Output the [x, y] coordinate of the center of the cell containing the given text.  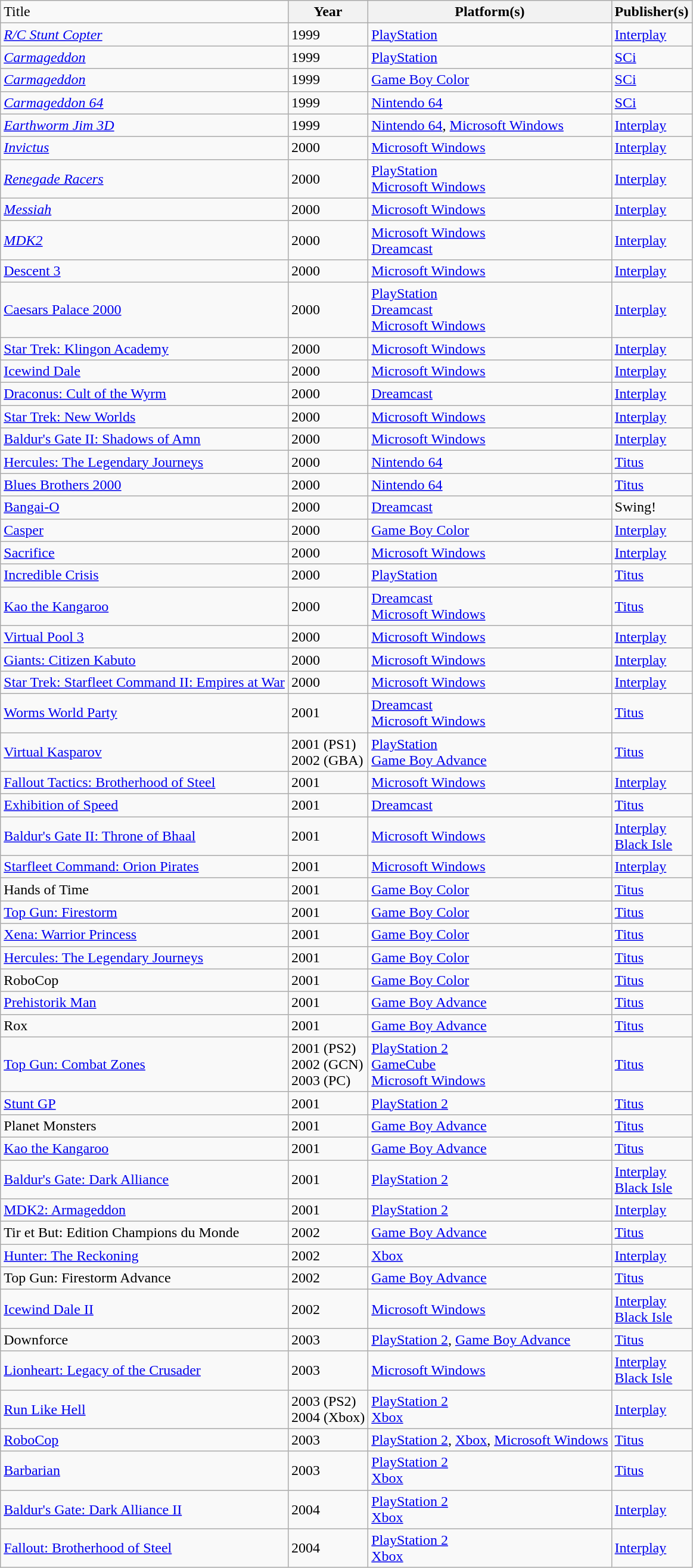
Messiah [144, 209]
MDK2 [144, 240]
Rox [144, 1025]
PlayStationDreamcastMicrosoft Windows [490, 309]
Baldur's Gate: Dark Alliance [144, 1179]
Blues Brothers 2000 [144, 485]
Hands of Time [144, 890]
Lionheart: Legacy of the Crusader [144, 1370]
Star Trek: Klingon Academy [144, 349]
R/C Stunt Copter [144, 35]
Planet Monsters [144, 1126]
Invictus [144, 148]
Worms World Party [144, 713]
Prehistorik Man [144, 1003]
Exhibition of Speed [144, 805]
Platform(s) [490, 12]
PlayStationMicrosoft Windows [490, 179]
Stunt GP [144, 1103]
Starfleet Command: Orion Pirates [144, 867]
Xbox [490, 1256]
Earthworm Jim 3D [144, 125]
Title [144, 12]
Nintendo 64, Microsoft Windows [490, 125]
Virtual Pool 3 [144, 637]
MDK2: Armageddon [144, 1210]
2001 (PS1)2002 (GBA) [328, 751]
Baldur's Gate: Dark Alliance II [144, 1510]
Star Trek: Starfleet Command II: Empires at War [144, 682]
Carmageddon 64 [144, 103]
Baldur's Gate II: Shadows of Amn [144, 439]
Run Like Hell [144, 1409]
Year [328, 12]
Caesars Palace 2000 [144, 309]
Bangai-O [144, 507]
Top Gun: Combat Zones [144, 1064]
2001 (PS2)2002 (GCN)2003 (PC) [328, 1064]
Top Gun: Firestorm Advance [144, 1278]
Swing! [652, 507]
Sacrifice [144, 553]
Icewind Dale II [144, 1309]
Fallout Tactics: Brotherhood of Steel [144, 783]
Downforce [144, 1340]
Tir et But: Edition Champions du Monde [144, 1233]
Draconus: Cult of the Wyrm [144, 394]
Virtual Kasparov [144, 751]
Hunter: The Reckoning [144, 1256]
Top Gun: Firestorm [144, 912]
PlayStationGame Boy Advance [490, 751]
Publisher(s) [652, 12]
Giants: Citizen Kabuto [144, 659]
Fallout: Brotherhood of Steel [144, 1548]
Xena: Warrior Princess [144, 935]
Renegade Racers [144, 179]
Casper [144, 530]
Star Trek: New Worlds [144, 417]
2003 (PS2)2004 (Xbox) [328, 1409]
Barbarian [144, 1470]
PlayStation 2, Game Boy Advance [490, 1340]
PlayStation 2GameCubeMicrosoft Windows [490, 1064]
Baldur's Gate II: Throne of Bhaal [144, 836]
Incredible Crisis [144, 575]
PlayStation 2, Xbox, Microsoft Windows [490, 1440]
Icewind Dale [144, 371]
Descent 3 [144, 271]
Microsoft WindowsDreamcast [490, 240]
